Scan for the cell matching the given text and deliver its (X, Y) coordinate at center. 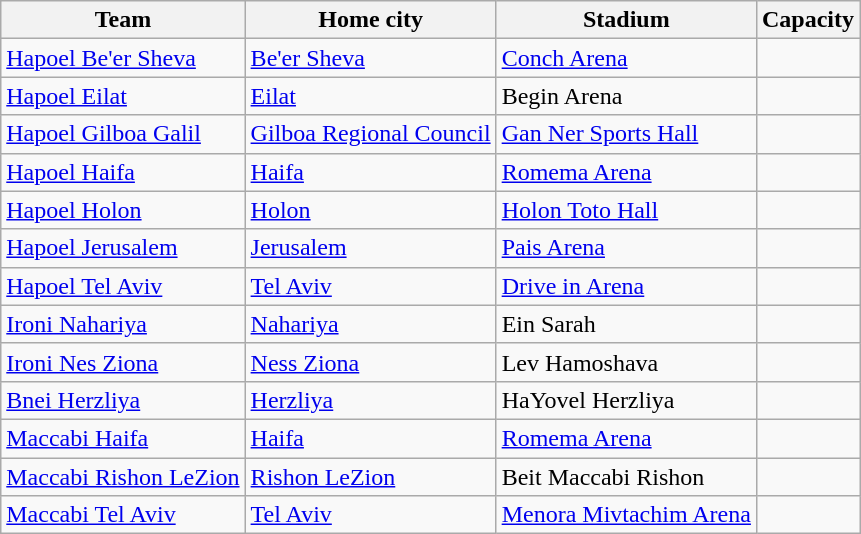
Eilat (370, 96)
Maccabi Tel Aviv (123, 515)
Herzliya (370, 400)
Hapoel Eilat (123, 96)
Home city (370, 20)
Conch Arena (626, 58)
Hapoel Gilboa Galil (123, 134)
Hapoel Haifa (123, 172)
Gan Ner Sports Hall (626, 134)
Bnei Herzliya (123, 400)
Beit Maccabi Rishon (626, 477)
Nahariya (370, 324)
Maccabi Haifa (123, 438)
Stadium (626, 20)
Ein Sarah (626, 324)
Rishon LeZion (370, 477)
Hapoel Be'er Sheva (123, 58)
Gilboa Regional Council (370, 134)
Ironi Nahariya (123, 324)
Menora Mivtachim Arena (626, 515)
Holon (370, 210)
HaYovel Herzliya (626, 400)
Pais Arena (626, 248)
Ironi Nes Ziona (123, 362)
Lev Hamoshava (626, 362)
Hapoel Tel Aviv (123, 286)
Begin Arena (626, 96)
Capacity (808, 20)
Be'er Sheva (370, 58)
Holon Toto Hall (626, 210)
Ness Ziona (370, 362)
Hapoel Jerusalem (123, 248)
Drive in Arena (626, 286)
Team (123, 20)
Maccabi Rishon LeZion (123, 477)
Hapoel Holon (123, 210)
Jerusalem (370, 248)
